Identify which cell holds the provided text, then report its [x, y] central coordinate. 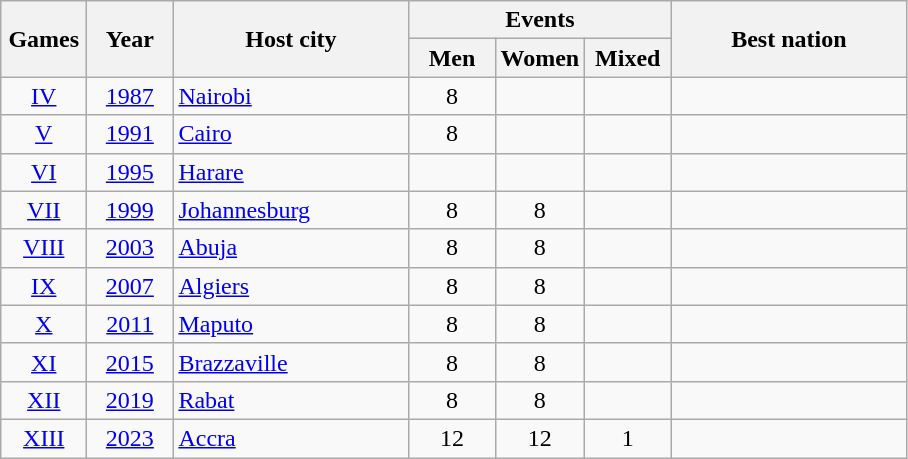
Rabat [291, 400]
V [44, 134]
2003 [130, 248]
XI [44, 362]
X [44, 324]
Harare [291, 172]
Best nation [789, 39]
Cairo [291, 134]
1 [628, 438]
Mixed [628, 58]
Women [540, 58]
Men [452, 58]
Nairobi [291, 96]
VII [44, 210]
XIII [44, 438]
1991 [130, 134]
2011 [130, 324]
Maputo [291, 324]
Games [44, 39]
XII [44, 400]
Johannesburg [291, 210]
IV [44, 96]
2007 [130, 286]
VIII [44, 248]
2023 [130, 438]
Accra [291, 438]
VI [44, 172]
Events [540, 20]
1995 [130, 172]
2015 [130, 362]
Host city [291, 39]
1987 [130, 96]
IX [44, 286]
2019 [130, 400]
Abuja [291, 248]
Algiers [291, 286]
Year [130, 39]
1999 [130, 210]
Brazzaville [291, 362]
